Output the [x, y] coordinate of the center of the cell containing the given text.  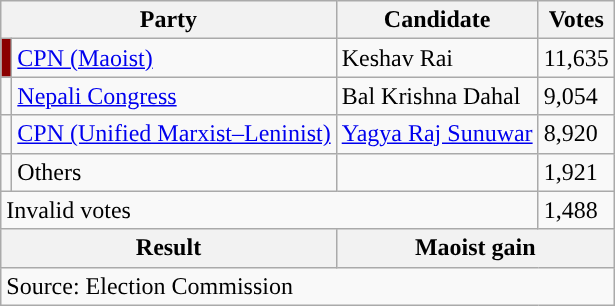
Bal Krishna Dahal [437, 96]
1,921 [576, 172]
Candidate [437, 20]
CPN (Unified Marxist–Leninist) [174, 134]
Invalid votes [270, 210]
Party [168, 20]
1,488 [576, 210]
8,920 [576, 134]
11,635 [576, 58]
Votes [576, 20]
Nepali Congress [174, 96]
CPN (Maoist) [174, 58]
9,054 [576, 96]
Source: Election Commission [308, 286]
Result [168, 248]
Maoist gain [475, 248]
Yagya Raj Sunuwar [437, 134]
Keshav Rai [437, 58]
Others [174, 172]
